Scan for the cell matching the given text and deliver its [X, Y] coordinate at center. 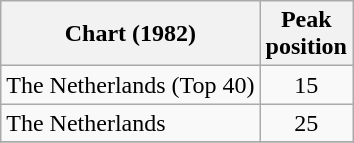
The Netherlands [130, 123]
Chart (1982) [130, 34]
25 [306, 123]
15 [306, 85]
Peakposition [306, 34]
The Netherlands (Top 40) [130, 85]
